Return [X, Y] of the center of cell containing provided text 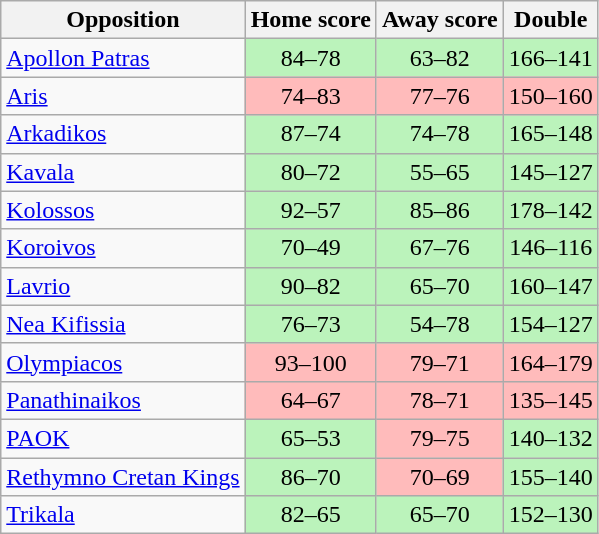
70–69 [440, 477]
67–76 [440, 248]
87–74 [310, 134]
PAOK [123, 438]
178–142 [550, 210]
85–86 [440, 210]
Double [550, 20]
55–65 [440, 172]
93–100 [310, 362]
63–82 [440, 58]
77–76 [440, 96]
155–140 [550, 477]
80–72 [310, 172]
164–179 [550, 362]
Home score [310, 20]
79–71 [440, 362]
145–127 [550, 172]
135–145 [550, 400]
165–148 [550, 134]
65–53 [310, 438]
Kolossos [123, 210]
Aris [123, 96]
140–132 [550, 438]
Away score [440, 20]
78–71 [440, 400]
70–49 [310, 248]
Arkadikos [123, 134]
90–82 [310, 286]
Apollon Patras [123, 58]
150–160 [550, 96]
Koroivos [123, 248]
Kavala [123, 172]
160–147 [550, 286]
146–116 [550, 248]
152–130 [550, 515]
Rethymno Cretan Kings [123, 477]
76–73 [310, 324]
Panathinaikos [123, 400]
86–70 [310, 477]
84–78 [310, 58]
79–75 [440, 438]
154–127 [550, 324]
Opposition [123, 20]
54–78 [440, 324]
82–65 [310, 515]
Nea Kifissia [123, 324]
Olympiacos [123, 362]
64–67 [310, 400]
74–83 [310, 96]
Lavrio [123, 286]
92–57 [310, 210]
166–141 [550, 58]
Trikala [123, 515]
74–78 [440, 134]
